Pinpoint the cell where the given text exists, returning its [x, y] midpoint coordinate. 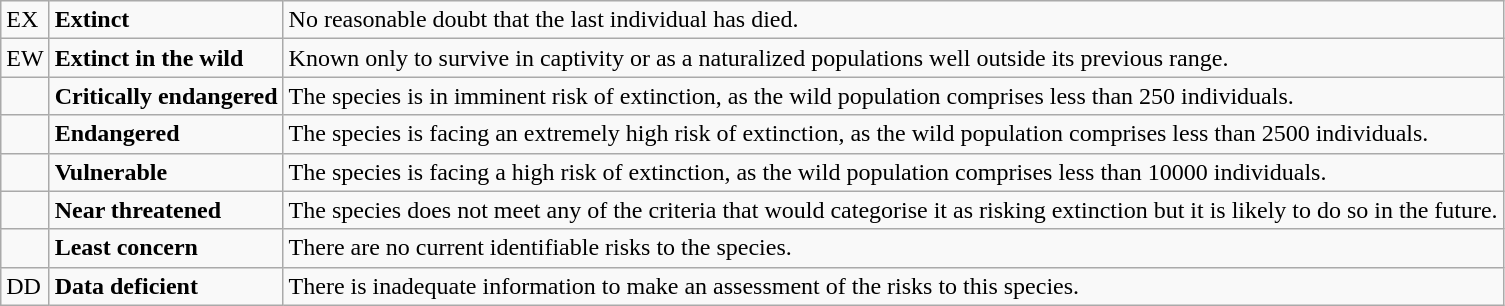
There is inadequate information to make an assessment of the risks to this species. [893, 286]
The species is facing a high risk of extinction, as the wild population comprises less than 10000 individuals. [893, 172]
Extinct in the wild [166, 58]
Endangered [166, 134]
No reasonable doubt that the last individual has died. [893, 20]
Vulnerable [166, 172]
EW [25, 58]
The species is in imminent risk of extinction, as the wild population comprises less than 250 individuals. [893, 96]
EX [25, 20]
Data deficient [166, 286]
DD [25, 286]
Extinct [166, 20]
There are no current identifiable risks to the species. [893, 248]
Critically endangered [166, 96]
Near threatened [166, 210]
The species does not meet any of the criteria that would categorise it as risking extinction but it is likely to do so in the future. [893, 210]
Least concern [166, 248]
Known only to survive in captivity or as a naturalized populations well outside its previous range. [893, 58]
The species is facing an extremely high risk of extinction, as the wild population comprises less than 2500 individuals. [893, 134]
